Extract the [X, Y] coordinate from the center of the cell holding the provided text.  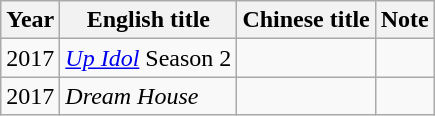
Dream House [148, 96]
Year [30, 20]
Up Idol Season 2 [148, 58]
Note [404, 20]
English title [148, 20]
Chinese title [306, 20]
